Find where the given text appears and provide that cell's center as (x, y) coordinate. 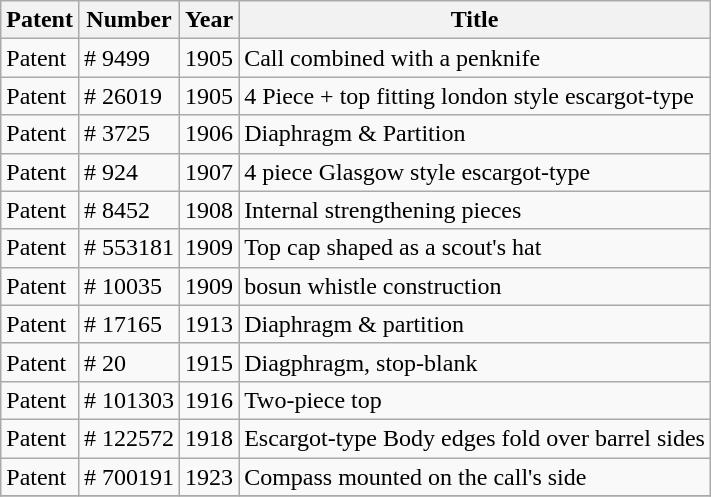
Internal strengthening pieces (475, 210)
1918 (210, 438)
Diaphragm & Partition (475, 134)
# 26019 (128, 96)
Escargot-type Body edges fold over barrel sides (475, 438)
# 3725 (128, 134)
# 700191 (128, 477)
1908 (210, 210)
# 553181 (128, 248)
# 8452 (128, 210)
1906 (210, 134)
4 Piece + top fitting london style escargot-type (475, 96)
4 piece Glasgow style escargot-type (475, 172)
Title (475, 20)
1913 (210, 324)
# 20 (128, 362)
1923 (210, 477)
Diagphragm, stop-blank (475, 362)
bosun whistle construction (475, 286)
1915 (210, 362)
1907 (210, 172)
# 9499 (128, 58)
# 101303 (128, 400)
Compass mounted on the call's side (475, 477)
Two-piece top (475, 400)
Number (128, 20)
# 17165 (128, 324)
Call combined with a penknife (475, 58)
Year (210, 20)
# 10035 (128, 286)
# 122572 (128, 438)
# 924 (128, 172)
Diaphragm & partition (475, 324)
1916 (210, 400)
Top cap shaped as a scout's hat (475, 248)
